Pinpoint the cell where the given text exists, returning its (X, Y) midpoint coordinate. 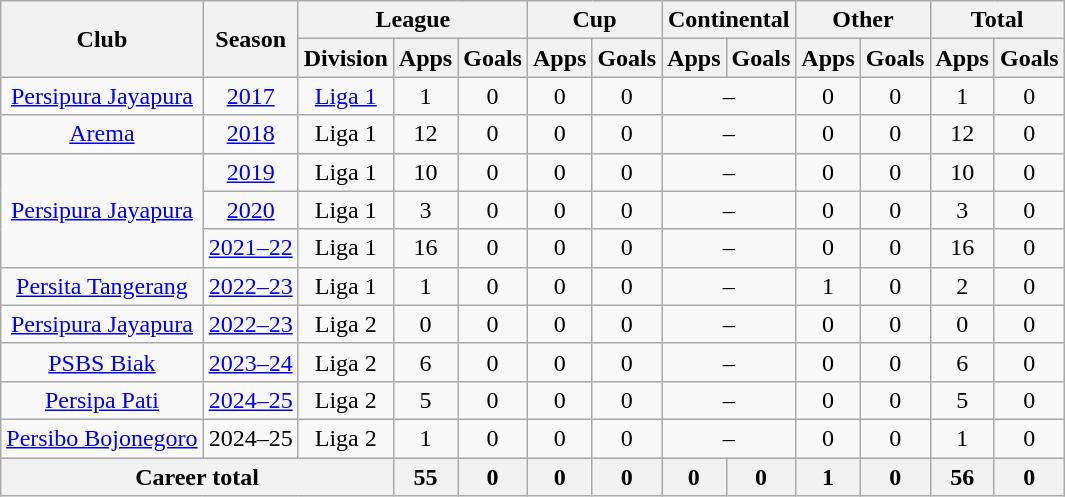
Total (997, 20)
2019 (250, 172)
56 (962, 477)
2023–24 (250, 362)
Arema (102, 134)
Persibo Bojonegoro (102, 438)
League (412, 20)
Club (102, 39)
Division (346, 58)
2017 (250, 96)
Cup (594, 20)
2020 (250, 210)
Career total (198, 477)
Persipa Pati (102, 400)
2021–22 (250, 248)
2018 (250, 134)
PSBS Biak (102, 362)
Continental (729, 20)
Season (250, 39)
2 (962, 286)
Persita Tangerang (102, 286)
55 (425, 477)
Other (863, 20)
